Search for the cell housing the specified text and yield its (x, y) center coordinate. 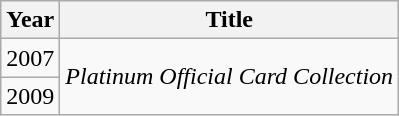
Title (230, 20)
2009 (30, 96)
Year (30, 20)
2007 (30, 58)
Platinum Official Card Collection (230, 77)
